Output the (X, Y) coordinate of the center of the cell containing the given text.  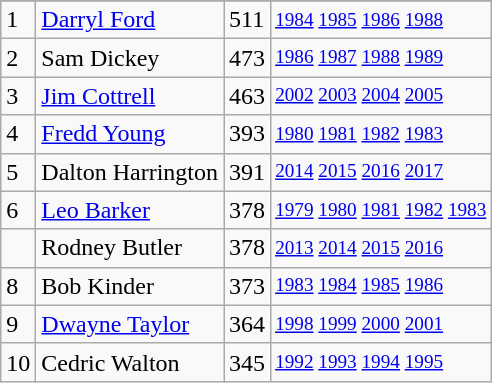
1980 1981 1982 1983 (381, 134)
Cedric Walton (130, 362)
Sam Dickey (130, 58)
Dalton Harrington (130, 172)
Rodney Butler (130, 248)
2014 2015 2016 2017 (381, 172)
10 (18, 362)
8 (18, 286)
3 (18, 96)
1983 1984 1985 1986 (381, 286)
373 (248, 286)
Bob Kinder (130, 286)
2002 2003 2004 2005 (381, 96)
Leo Barker (130, 210)
1986 1987 1988 1989 (381, 58)
9 (18, 324)
473 (248, 58)
Darryl Ford (130, 20)
345 (248, 362)
511 (248, 20)
1998 1999 2000 2001 (381, 324)
5 (18, 172)
1979 1980 1981 1982 1983 (381, 210)
364 (248, 324)
2013 2014 2015 2016 (381, 248)
Dwayne Taylor (130, 324)
1992 1993 1994 1995 (381, 362)
463 (248, 96)
2 (18, 58)
Jim Cottrell (130, 96)
391 (248, 172)
4 (18, 134)
1 (18, 20)
6 (18, 210)
Fredd Young (130, 134)
1984 1985 1986 1988 (381, 20)
393 (248, 134)
